Find where the given text appears and provide that cell's center as [X, Y] coordinate. 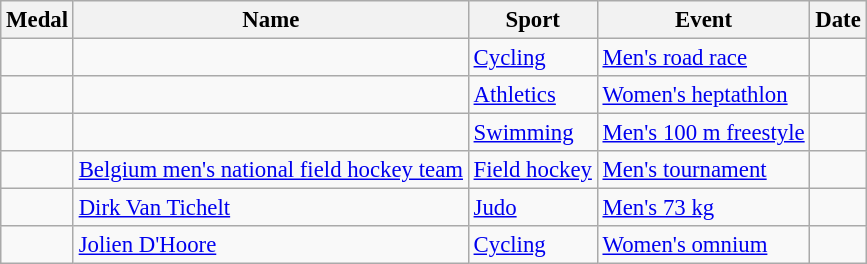
Date [838, 20]
Name [270, 20]
Men's 73 kg [704, 208]
Belgium men's national field hockey team [270, 170]
Judo [532, 208]
Sport [532, 20]
Medal [38, 20]
Jolien D'Hoore [270, 245]
Women's omnium [704, 245]
Field hockey [532, 170]
Men's tournament [704, 170]
Men's 100 m freestyle [704, 133]
Men's road race [704, 58]
Swimming [532, 133]
Event [704, 20]
Women's heptathlon [704, 95]
Dirk Van Tichelt [270, 208]
Athletics [532, 95]
